Return the (x, y) coordinate for the center point of the cell that contains the specified text.  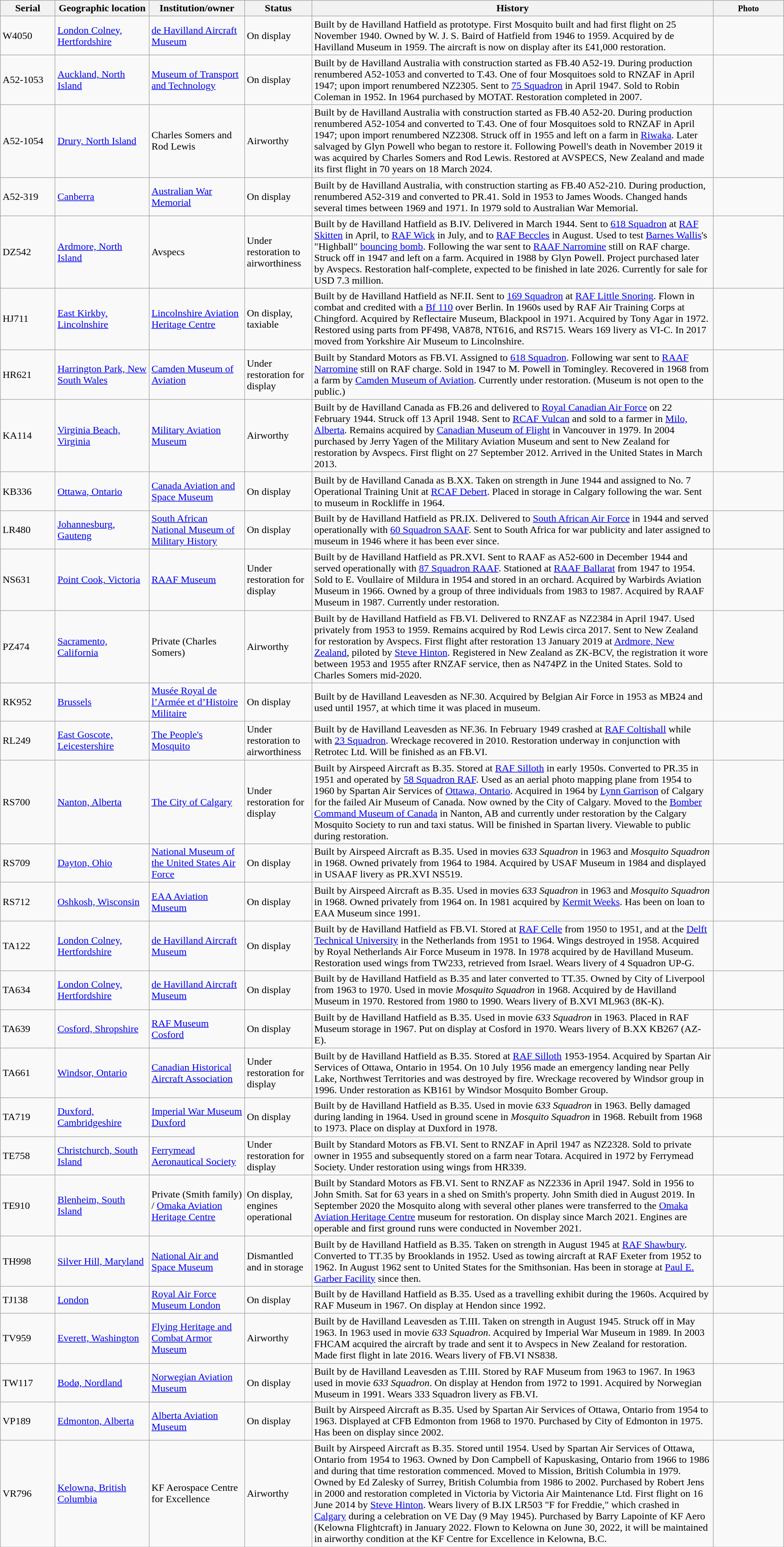
KB336 (28, 491)
Oshkosh, Wisconsin (102, 902)
Point Cook, Victoria (102, 579)
RL249 (28, 741)
NS631 (28, 579)
TJ138 (28, 1300)
Bodø, Nordland (102, 1383)
Musée Royal de l’Armée et d’Histoire Militaire (197, 702)
Nanton, Alberta (102, 802)
TA661 (28, 1073)
Drury, North Island (102, 141)
VP189 (28, 1421)
Harrington Park, New South Wales (102, 375)
TA719 (28, 1117)
TH998 (28, 1261)
LR480 (28, 530)
Everett, Washington (102, 1338)
Ardmore, North Island (102, 252)
Charles Somers and Rod Lewis (197, 141)
Dayton, Ohio (102, 863)
Imperial War Museum Duxford (197, 1117)
A52-1054 (28, 141)
Royal Air Force Museum London (197, 1300)
Kelowna, British Columbia (102, 1494)
The City of Calgary (197, 802)
TE758 (28, 1156)
Alberta Aviation Museum (197, 1421)
Ferrymead Aeronautical Society (197, 1156)
RS709 (28, 863)
East Kirkby, Lincolnshire (102, 319)
Dismantled and in storage (278, 1261)
TW117 (28, 1383)
TE910 (28, 1206)
South African National Museum of Military History (197, 530)
Avspecs (197, 252)
National Museum of the United States Air Force (197, 863)
Geographic location (102, 8)
TA639 (28, 1029)
Private (Smith family) / Omaka Aviation Heritage Centre (197, 1206)
Military Aviation Museum (197, 436)
Cosford, Shropshire (102, 1029)
Sacramento, California (102, 646)
Johannesburg, Gauteng (102, 530)
Brussels (102, 702)
On display, taxiable (278, 319)
Christchurch, South Island (102, 1156)
The People's Mosquito (197, 741)
Status (278, 8)
Private (Charles Somers) (197, 646)
Canberra (102, 197)
On display, engines operational (278, 1206)
London (102, 1300)
RK952 (28, 702)
Institution/owner (197, 8)
Blenheim, South Island (102, 1206)
A52-1053 (28, 80)
Edmonton, Alberta (102, 1421)
KA114 (28, 436)
Photo (748, 8)
VR796 (28, 1494)
W4050 (28, 36)
Canadian Historical Aircraft Association (197, 1073)
TA122 (28, 946)
A52-319 (28, 197)
Virginia Beach, Virginia (102, 436)
EAA Aviation Museum (197, 902)
RAF Museum Cosford (197, 1029)
Flying Heritage and Combat Armor Museum (197, 1338)
TV959 (28, 1338)
Built by de Havilland Leavesden as NF.30. Acquired by Belgian Air Force in 1953 as MB24 and used until 1957, at which time it was placed in museum. (513, 702)
RS700 (28, 802)
KF Aerospace Centre for Excellence (197, 1494)
PZ474 (28, 646)
Museum of Transport and Technology (197, 80)
Windsor, Ontario (102, 1073)
RS712 (28, 902)
Camden Museum of Aviation (197, 375)
Duxford, Cambridgeshire (102, 1117)
HR621 (28, 375)
HJ711 (28, 319)
History (513, 8)
Auckland, North Island (102, 80)
Canada Aviation and Space Museum (197, 491)
National Air and Space Museum (197, 1261)
DZ542 (28, 252)
Ottawa, Ontario (102, 491)
Silver Hill, Maryland (102, 1261)
RAAF Museum (197, 579)
Australian War Memorial (197, 197)
Norwegian Aviation Museum (197, 1383)
East Goscote, Leicestershire (102, 741)
Serial (28, 8)
TA634 (28, 990)
Lincolnshire Aviation Heritage Centre (197, 319)
